Scan for the cell matching the given text and deliver its (X, Y) coordinate at center. 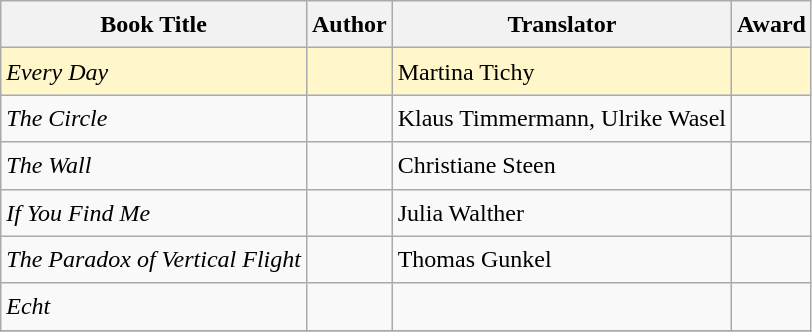
If You Find Me (154, 212)
Echt (154, 306)
Award (772, 24)
Book Title (154, 24)
Martina Tichy (562, 72)
Klaus Timmermann, Ulrike Wasel (562, 118)
Translator (562, 24)
The Circle (154, 118)
Every Day (154, 72)
Christiane Steen (562, 166)
The Wall (154, 166)
Thomas Gunkel (562, 260)
Author (349, 24)
Julia Walther (562, 212)
The Paradox of Vertical Flight (154, 260)
